Return the [x, y] coordinate for the center point of the cell that contains the specified text.  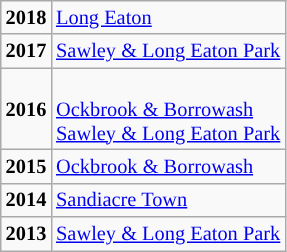
2016 [26, 109]
2015 [26, 166]
2013 [26, 234]
Sandiacre Town [168, 200]
2014 [26, 200]
2017 [26, 51]
Long Eaton [168, 17]
Ockbrook & Borrowash [168, 166]
2018 [26, 17]
Ockbrook & Borrowash Sawley & Long Eaton Park [168, 109]
